Determine the (x, y) coordinate at the center of the cell enclosing the given text.  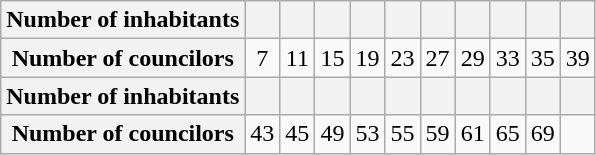
23 (402, 58)
43 (262, 134)
59 (438, 134)
65 (508, 134)
29 (472, 58)
69 (542, 134)
49 (332, 134)
11 (298, 58)
19 (368, 58)
27 (438, 58)
33 (508, 58)
35 (542, 58)
45 (298, 134)
53 (368, 134)
61 (472, 134)
15 (332, 58)
55 (402, 134)
7 (262, 58)
39 (578, 58)
